Locate the cell with the specified text and output its [X, Y] center coordinate. 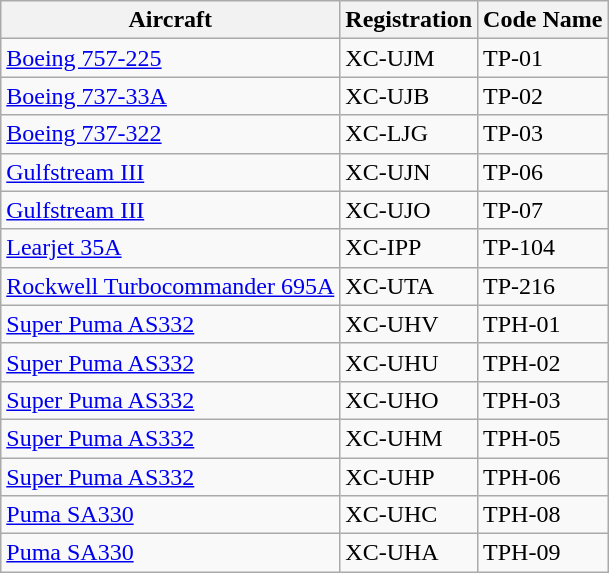
Code Name [543, 20]
Boeing 737-33A [170, 96]
TPH-09 [543, 553]
XC-UHO [409, 400]
TP-03 [543, 134]
TPH-02 [543, 362]
TP-104 [543, 248]
Learjet 35A [170, 248]
XC-UJN [409, 172]
XC-UHA [409, 553]
Rockwell Turbocommander 695A [170, 286]
XC-UJB [409, 96]
TP-216 [543, 286]
Registration [409, 20]
XC-UHM [409, 438]
TPH-05 [543, 438]
XC-UJO [409, 210]
XC-UTA [409, 286]
XC-UHU [409, 362]
XC-UHC [409, 515]
Aircraft [170, 20]
XC-LJG [409, 134]
TPH-01 [543, 324]
TPH-08 [543, 515]
TPH-03 [543, 400]
XC-UHP [409, 477]
XC-UJM [409, 58]
TPH-06 [543, 477]
TP-02 [543, 96]
XC-UHV [409, 324]
TP-06 [543, 172]
TP-07 [543, 210]
Boeing 757-225 [170, 58]
Boeing 737-322 [170, 134]
XC-IPP [409, 248]
TP-01 [543, 58]
